Output the (x, y) coordinate of the center of the cell containing the given text.  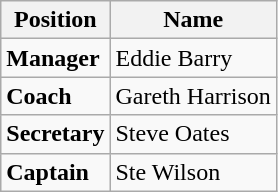
Name (193, 20)
Eddie Barry (193, 58)
Manager (56, 58)
Secretary (56, 134)
Coach (56, 96)
Gareth Harrison (193, 96)
Position (56, 20)
Steve Oates (193, 134)
Captain (56, 172)
Ste Wilson (193, 172)
